Pinpoint the cell where the given text exists, returning its (X, Y) midpoint coordinate. 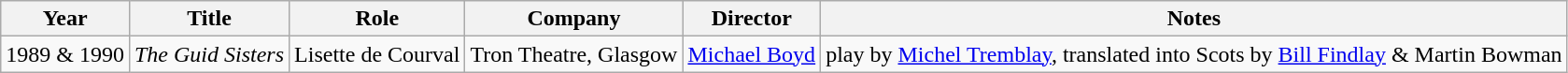
Notes (1194, 19)
Tron Theatre, Glasgow (573, 54)
Role (377, 19)
1989 & 1990 (65, 54)
The Guid Sisters (209, 54)
Title (209, 19)
Director (752, 19)
Lisette de Courval (377, 54)
play by Michel Tremblay, translated into Scots by Bill Findlay & Martin Bowman (1194, 54)
Year (65, 19)
Michael Boyd (752, 54)
Company (573, 19)
